Extract the (x, y) coordinate from the center of the cell holding the provided text.  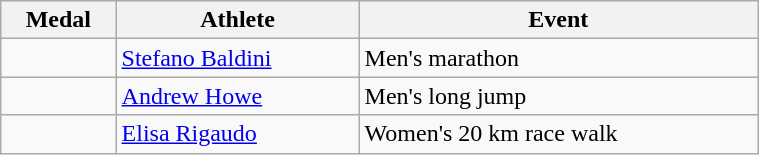
Stefano Baldini (238, 58)
Athlete (238, 20)
Men's marathon (558, 58)
Men's long jump (558, 96)
Event (558, 20)
Andrew Howe (238, 96)
Medal (58, 20)
Elisa Rigaudo (238, 134)
Women's 20 km race walk (558, 134)
